Find where the given text appears and provide that cell's center as (X, Y) coordinate. 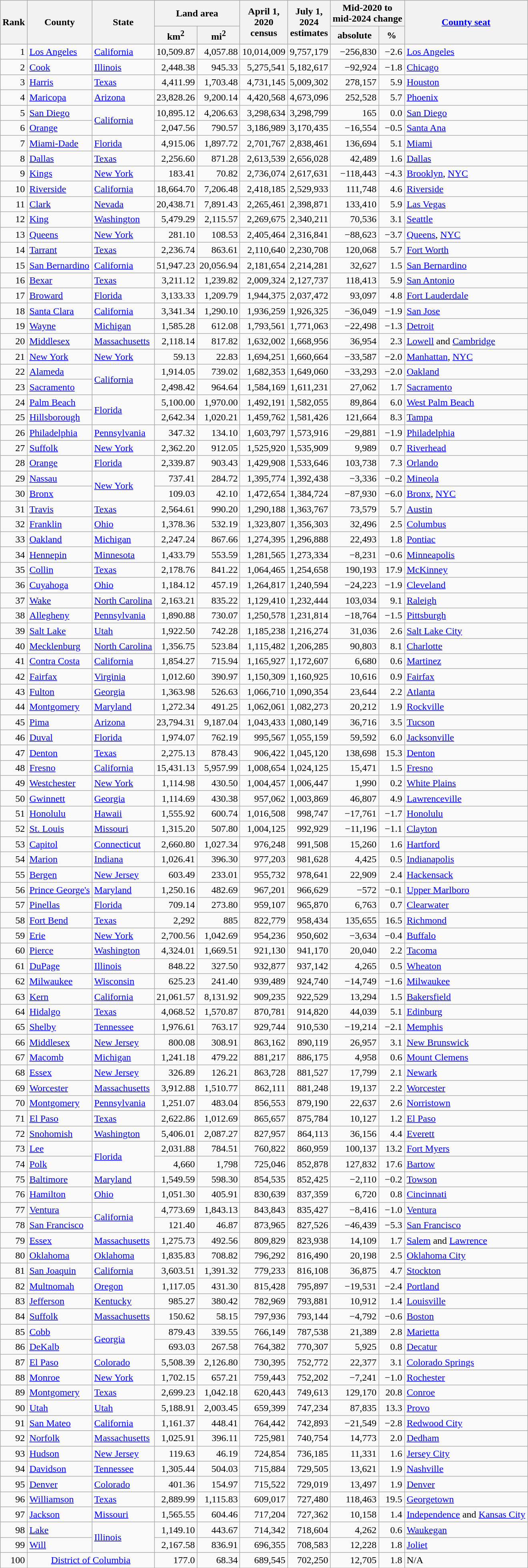
April 1,2020census (264, 22)
5,479.29 (176, 219)
1,114.69 (176, 798)
10,127 (354, 1118)
41 (14, 661)
14 (14, 250)
1,025.91 (176, 1438)
16.5 (392, 920)
90 (14, 1408)
150.62 (176, 1317)
396.11 (218, 1438)
1,976.61 (176, 1027)
111,748 (354, 189)
4,915.06 (176, 143)
862,111 (264, 1088)
20,056.94 (218, 265)
−1.1 (392, 829)
1,944,375 (264, 295)
483.04 (218, 1103)
118,413 (354, 280)
1,273,334 (309, 554)
37 (14, 600)
Houston (466, 82)
Fort Lauderdale (466, 295)
598.30 (218, 1179)
852,878 (309, 1164)
1,660,664 (309, 357)
Hawaii (123, 813)
Tarrant (60, 250)
Tampa (466, 418)
Columbus (466, 524)
267.58 (218, 1347)
657.21 (218, 1377)
696,355 (264, 1545)
Queens, NYC (466, 235)
Mid-2020 tomid-2024 change (367, 14)
Prince George's (60, 890)
2,181,654 (264, 265)
1,290,188 (264, 509)
Pima (60, 722)
836.91 (218, 1545)
2,163.21 (176, 600)
1,281,565 (264, 554)
957,062 (264, 798)
1,209.79 (218, 295)
Pittsburgh (466, 616)
Pinellas (60, 905)
Dedham (466, 1438)
Clearwater (466, 905)
443.67 (218, 1530)
52 (14, 829)
760,822 (264, 1149)
390.97 (218, 677)
2,009,324 (264, 280)
841.22 (218, 570)
26 (14, 433)
12,705 (354, 1560)
87 (14, 1362)
Macomb (60, 1057)
0.9 (392, 677)
Miami (466, 143)
1,115.83 (218, 1499)
−3.7 (392, 235)
1,433.79 (176, 554)
13,497 (354, 1484)
−46,439 (354, 1225)
2,642.34 (176, 418)
Collin (60, 570)
4.8 (392, 295)
−16,554 (354, 128)
Wayne (60, 326)
2,418,185 (264, 189)
mi2 (218, 35)
1,080,149 (309, 722)
Allegheny (60, 616)
848.22 (176, 966)
737.41 (176, 478)
63 (14, 996)
Hidalgo (60, 1012)
19,137 (354, 1088)
3 (14, 82)
8.1 (392, 646)
600.74 (218, 813)
941,170 (309, 951)
4,265 (354, 966)
34 (14, 554)
Nevada (123, 204)
Salem and Lawrence (466, 1240)
1,006,447 (309, 783)
San Jose (466, 311)
Erie (60, 936)
51,947.23 (176, 265)
Lee (60, 1149)
83 (14, 1301)
625.23 (176, 981)
1,914.05 (176, 372)
DuPage (60, 966)
17 (14, 295)
Memphis (466, 1027)
−2.6 (392, 52)
121.40 (176, 1225)
24 (14, 402)
985.27 (176, 1301)
22 (14, 372)
Nashville (466, 1469)
4,324.01 (176, 951)
Lowell and Cambridge (466, 341)
−92,924 (354, 67)
47 (14, 753)
725,981 (264, 1438)
15.3 (392, 753)
97 (14, 1514)
1,429,908 (264, 463)
1.2 (392, 1118)
67 (14, 1057)
Fort Worth (466, 250)
747,234 (309, 1408)
2,498.42 (176, 387)
906,422 (264, 753)
770,307 (309, 1347)
1,090,354 (309, 692)
Phoenix (466, 98)
752,202 (309, 1377)
727,480 (309, 1499)
763.17 (218, 1027)
875,784 (309, 1118)
939,489 (264, 981)
190,193 (354, 570)
1,240,594 (309, 585)
871.28 (218, 159)
1,603,797 (264, 433)
138,698 (354, 753)
1,172,607 (309, 661)
Raleigh (466, 600)
−2,110 (354, 1179)
759,443 (264, 1377)
827,526 (309, 1225)
55 (14, 875)
1,129,410 (264, 600)
4,420,568 (264, 98)
36 (14, 585)
2,247.24 (176, 539)
Williamson (60, 1499)
17.9 (392, 570)
856,553 (264, 1103)
1,114.98 (176, 783)
5,508.39 (176, 1362)
135,655 (354, 920)
87,835 (354, 1408)
603.49 (176, 875)
4,673,096 (309, 98)
929,744 (264, 1027)
2,236.74 (176, 250)
1,702.15 (176, 1377)
2,118.14 (176, 341)
717,204 (264, 1514)
764,382 (264, 1347)
West Palm Beach (466, 402)
Westchester (60, 783)
3,298,799 (309, 113)
18,664.70 (176, 189)
San Joaquin (60, 1271)
−2.1 (392, 1027)
796,292 (264, 1255)
27,062 (354, 387)
964.64 (218, 387)
1,272.34 (176, 707)
Indianapolis (466, 859)
3,912.88 (176, 1088)
San Mateo (60, 1423)
863,162 (264, 1042)
10,158 (354, 1514)
−256,830 (354, 52)
103,738 (354, 463)
38 (14, 616)
863.61 (218, 250)
118,463 (354, 1499)
817.82 (218, 341)
966,629 (309, 890)
5,957.99 (218, 768)
2.4 (392, 875)
1,251.07 (176, 1103)
103,034 (354, 600)
DeKalb (60, 1347)
689,545 (264, 1560)
1,549.59 (176, 1179)
Bergen (60, 875)
2.1 (392, 1073)
San Antonio (466, 280)
Seattle (466, 219)
Norristown (466, 1103)
15,260 (354, 844)
1,363.98 (176, 692)
76 (14, 1195)
−87,930 (354, 494)
Colorado Springs (466, 1362)
12 (14, 219)
909,235 (264, 996)
1,510.77 (218, 1088)
978,641 (309, 875)
Harris (60, 82)
57 (14, 905)
950,602 (309, 936)
1,305.44 (176, 1469)
Cook (60, 67)
154.97 (218, 1484)
Gwinnett (60, 798)
715,522 (264, 1484)
1,055,159 (309, 737)
837,359 (309, 1195)
431.30 (218, 1286)
4,425 (354, 859)
Broward (60, 295)
3,298,634 (264, 113)
23 (14, 387)
793,144 (309, 1317)
1,254,658 (309, 570)
−8,231 (354, 554)
854,535 (264, 1179)
−1.5 (392, 616)
23,828.26 (176, 98)
4,057.88 (218, 52)
165 (354, 113)
78 (14, 1225)
981,628 (309, 859)
53 (14, 844)
1,535,909 (309, 448)
715.94 (218, 661)
109.03 (176, 494)
Clark (60, 204)
1,922.50 (176, 631)
1,611,231 (309, 387)
1,241.18 (176, 1057)
609,017 (264, 1499)
843,843 (264, 1210)
−19,214 (354, 1027)
absolute (354, 35)
Fort Bend (60, 920)
1,027.34 (218, 844)
612.08 (218, 326)
865,657 (264, 1118)
−118,443 (354, 174)
92 (14, 1438)
4.6 (392, 189)
32 (14, 524)
Jacksonville (466, 737)
King (60, 219)
−14,749 (354, 981)
2,660.80 (176, 844)
Oklahoma City (466, 1255)
1 (14, 52)
96 (14, 1499)
241.40 (218, 981)
1,160,925 (309, 677)
73 (14, 1149)
1,581,426 (309, 418)
1,004,457 (264, 783)
−572 (354, 890)
742,893 (309, 1423)
1,565.55 (176, 1514)
3,186,989 (264, 128)
797,936 (264, 1317)
863,728 (264, 1073)
43 (14, 692)
1,020.21 (218, 418)
127,832 (354, 1164)
532.19 (218, 524)
1,555.92 (176, 813)
852,425 (309, 1179)
Wheaton (466, 966)
Kings (60, 174)
9.1 (392, 600)
504.03 (218, 1469)
2,838,461 (309, 143)
Orlando (466, 463)
15 (14, 265)
1,008,654 (264, 768)
Santa Ana (466, 128)
7,891.43 (218, 204)
−33,587 (354, 357)
1,016,508 (264, 813)
903.43 (218, 463)
Minneapolis (466, 554)
−29,881 (354, 433)
881,217 (264, 1057)
1,042.18 (218, 1393)
620,443 (264, 1393)
85 (14, 1332)
59,592 (354, 737)
881,248 (309, 1088)
1,936,259 (264, 311)
State (123, 22)
3.5 (392, 722)
1,323,807 (264, 524)
1,024,125 (309, 768)
822,779 (264, 920)
Redwood City (466, 1423)
693.03 (176, 1347)
136,694 (354, 143)
2,405,464 (264, 235)
1,384,724 (309, 494)
2,700.56 (176, 936)
Decatur (466, 1347)
Virginia (123, 677)
1,668,956 (309, 341)
8,131.92 (218, 996)
16 (14, 280)
998,747 (309, 813)
10,014,009 (264, 52)
1,275.73 (176, 1240)
13.2 (392, 1149)
1,185,238 (264, 631)
9,989 (354, 448)
Maricopa (60, 98)
−2.4 (392, 1286)
21 (14, 357)
1,064,465 (264, 570)
1,150,309 (264, 677)
1,970.00 (218, 402)
278,157 (354, 82)
1,115,482 (264, 646)
823,938 (309, 1240)
284.72 (218, 478)
2,529,933 (309, 189)
−8,416 (354, 1210)
81 (14, 1271)
177.0 (176, 1560)
26,957 (354, 1042)
Fulton (60, 692)
Marietta (466, 1332)
Hamilton (60, 1195)
68 (14, 1073)
955,732 (264, 875)
1,026.41 (176, 859)
100,137 (354, 1149)
4,958 (354, 1057)
Mineola (466, 478)
−4,792 (354, 1317)
−3,634 (354, 936)
Martinez (466, 661)
108.53 (218, 235)
2,178.76 (176, 570)
864,113 (309, 1134)
County seat (466, 22)
1,392,438 (309, 478)
3,133.33 (176, 295)
553.59 (218, 554)
23,644 (354, 692)
119.63 (176, 1454)
1,835.83 (176, 1255)
958,434 (309, 920)
73,579 (354, 509)
July 1,2024estimates (309, 22)
Minnesota (123, 554)
Rochester (466, 1377)
1,582,055 (309, 402)
17.6 (392, 1164)
922,529 (309, 996)
133,410 (354, 204)
766,149 (264, 1332)
793,881 (309, 1301)
Bartow (466, 1164)
−0.5 (392, 128)
1,472,654 (264, 494)
Waukegan (466, 1530)
739.02 (218, 372)
Alameda (60, 372)
937,142 (309, 966)
835,427 (309, 1210)
70 (14, 1103)
2,256.60 (176, 159)
−7,241 (354, 1377)
94 (14, 1469)
25 (14, 418)
4,206.63 (218, 113)
448.41 (218, 1423)
10,895.12 (176, 113)
991,508 (309, 844)
762.19 (218, 737)
72 (14, 1134)
2,003.45 (218, 1408)
1,694,251 (264, 357)
790.57 (218, 128)
Cuyahoga (60, 585)
727,362 (309, 1514)
86 (14, 1347)
Norfolk (60, 1438)
21,389 (354, 1332)
860,959 (309, 1149)
32,627 (354, 265)
604.46 (218, 1514)
2.0 (392, 1438)
233.01 (218, 875)
878.43 (218, 753)
−1.7 (392, 813)
9,187.04 (218, 722)
1,798 (218, 1164)
Chicago (466, 67)
70.82 (218, 174)
Detroit (466, 326)
910,530 (309, 1027)
Georgetown (466, 1499)
Manhattan, NYC (466, 357)
749,613 (309, 1393)
932,877 (264, 966)
2,316,841 (309, 235)
Tucson (466, 722)
31 (14, 509)
1,771,063 (309, 326)
2,269,675 (264, 219)
3,211.12 (176, 280)
Mecklenburg (60, 646)
1,051.30 (176, 1195)
870,781 (264, 1012)
740,754 (309, 1438)
6,720 (354, 1195)
1,250.16 (176, 890)
2,889.99 (176, 1499)
33 (14, 539)
80 (14, 1255)
Provo (466, 1408)
−0.1 (392, 890)
50 (14, 798)
2,275.13 (176, 753)
11,331 (354, 1454)
308.91 (218, 1042)
659,399 (264, 1408)
10,616 (354, 677)
74 (14, 1164)
Capitol (60, 844)
3,603.51 (176, 1271)
Pontiac (466, 539)
1,682,353 (264, 372)
764,442 (264, 1423)
Buffalo (466, 936)
Duval (60, 737)
36,954 (354, 341)
−2.8 (392, 1423)
42.10 (218, 494)
339.55 (218, 1332)
1,043,433 (264, 722)
Salt Lake City (466, 631)
−17,761 (354, 813)
Travis (60, 509)
Salt Lake (60, 631)
702,250 (309, 1560)
54 (14, 859)
2,656,028 (309, 159)
5,925 (354, 1347)
Kentucky (123, 1301)
2,701,767 (264, 143)
724,854 (264, 1454)
Polk (60, 1164)
1,897.72 (218, 143)
5,406.01 (176, 1134)
1,356,303 (309, 524)
725,046 (264, 1164)
830,639 (264, 1195)
Edinburg (466, 1012)
5,100.00 (176, 402)
−88,623 (354, 235)
2,339.87 (176, 463)
1,584,169 (264, 387)
1,232,444 (309, 600)
396.30 (218, 859)
County (60, 22)
−5.3 (392, 1225)
Cleveland (466, 585)
51 (14, 813)
5,275,541 (264, 67)
867.66 (218, 539)
12,228 (354, 1545)
McKinney (466, 570)
120,068 (354, 250)
4.7 (392, 1271)
2.3 (392, 341)
Joliet (466, 1545)
430.50 (218, 783)
795,897 (309, 1286)
75 (14, 1179)
914,820 (309, 1012)
4,731,145 (264, 82)
71 (14, 1118)
730.07 (218, 616)
0.2 (392, 783)
1,012.69 (218, 1118)
816,490 (309, 1255)
Wake (60, 600)
5,009,302 (309, 82)
730,395 (264, 1362)
Marion (60, 859)
19.5 (392, 1499)
48 (14, 768)
507.80 (218, 829)
Brooklyn, NYC (466, 174)
752,772 (309, 1362)
46 (14, 737)
945.33 (218, 67)
885 (218, 920)
1,974.07 (176, 737)
Oregon (123, 1286)
2,265,461 (264, 204)
−36,049 (354, 311)
36,156 (354, 1134)
782,969 (264, 1301)
2,736,074 (264, 174)
252,528 (354, 98)
4.9 (392, 798)
1,926,325 (309, 311)
1,854.27 (176, 661)
Independence and Kansas City (466, 1514)
−18,764 (354, 616)
1,296,888 (309, 539)
13,621 (354, 1469)
−1.3 (392, 326)
886,175 (309, 1057)
22,377 (354, 1362)
Conroe (466, 1393)
40 (14, 646)
1,149.10 (176, 1530)
281.10 (176, 235)
815,428 (264, 1286)
Hillsborough (60, 418)
84 (14, 1317)
1,570.87 (218, 1012)
Rank (14, 22)
129,170 (354, 1393)
2,031.88 (176, 1149)
1,290.10 (218, 311)
62 (14, 981)
82 (14, 1286)
4,773.69 (176, 1210)
879.43 (176, 1332)
32,496 (354, 524)
20,198 (354, 1255)
68.34 (218, 1560)
−6.0 (392, 494)
64 (14, 1012)
779,233 (264, 1271)
20,212 (354, 707)
Queens (60, 235)
46,807 (354, 798)
2,087.27 (218, 1134)
km2 (176, 35)
18 (14, 311)
14,773 (354, 1438)
20,438.71 (176, 204)
Snohomish (60, 1134)
2,110,640 (264, 250)
22,493 (354, 539)
2,362.20 (176, 448)
5,188.91 (176, 1408)
1,274,395 (264, 539)
Everett (466, 1134)
1,003,869 (309, 798)
District of Columbia (91, 1560)
−1.6 (392, 981)
9,200.14 (218, 98)
13,294 (354, 996)
Palm Beach (60, 402)
2,037,472 (309, 295)
4,262 (354, 1530)
13.3 (392, 1408)
708,583 (309, 1545)
977,203 (264, 859)
23,794.31 (176, 722)
61 (14, 966)
77 (14, 1210)
69 (14, 1088)
2.8 (392, 1332)
36,716 (354, 722)
Shelby (60, 1027)
708.82 (218, 1255)
1,231,814 (309, 616)
Las Vegas (466, 204)
1,990 (354, 783)
59 (14, 936)
4,660 (176, 1164)
Louisville (466, 1301)
4.4 (392, 1134)
−11,196 (354, 829)
1,573,916 (309, 433)
784.51 (218, 1149)
Hackensack (466, 875)
60 (14, 951)
881,527 (309, 1073)
Land area (197, 14)
91 (14, 1423)
121,664 (354, 418)
Davidson (60, 1469)
7.3 (392, 463)
2,126.80 (218, 1362)
1,184.12 (176, 585)
Upper Marlboro (466, 890)
Lake (60, 1530)
−19,531 (354, 1286)
1,356.75 (176, 646)
Jefferson (60, 1301)
19 (14, 326)
2,617,631 (309, 174)
44 (14, 707)
58.15 (218, 1317)
22,637 (354, 1103)
27 (14, 448)
3,170,435 (309, 128)
718,604 (309, 1530)
2,699.23 (176, 1393)
729,505 (309, 1469)
2,613,539 (264, 159)
482.69 (218, 890)
−33,293 (354, 372)
273.80 (218, 905)
Cobb (60, 1332)
2,167.58 (176, 1545)
1,395,774 (264, 478)
89 (14, 1393)
4,068.52 (176, 1012)
Jackson (60, 1514)
6,680 (354, 661)
Richmond (466, 920)
2,230,708 (309, 250)
88 (14, 1377)
992,929 (309, 829)
Bexar (60, 280)
70,536 (354, 219)
5 (14, 113)
134.10 (218, 433)
3,341.34 (176, 311)
98 (14, 1530)
816,108 (309, 1271)
183.41 (176, 174)
99 (14, 1545)
965,870 (309, 905)
1,082,273 (309, 707)
4 (14, 98)
1,703.48 (218, 82)
22.83 (218, 357)
1,632,002 (264, 341)
−21,549 (354, 1423)
Nassau (60, 478)
46.19 (218, 1454)
995,567 (264, 737)
526.63 (218, 692)
890,119 (309, 1042)
827,957 (264, 1134)
28 (14, 463)
79 (14, 1240)
29 (14, 478)
Stockton (466, 1271)
1,492,191 (264, 402)
Wisconsin (123, 981)
44,039 (354, 1012)
−3,336 (354, 478)
1,004,125 (264, 829)
N/A (466, 1560)
7 (14, 143)
1,459,762 (264, 418)
1,239.82 (218, 280)
729,019 (309, 1484)
36,875 (354, 1271)
457.19 (218, 585)
Towson (466, 1179)
4,411.99 (176, 82)
1,649,060 (309, 372)
Contra Costa (60, 661)
2,047.56 (176, 128)
Bronx, NYC (466, 494)
Bakersfield (466, 996)
Miami-Dade (60, 143)
13 (14, 235)
1,117.05 (176, 1286)
Mount Clemens (466, 1057)
66 (14, 1042)
Monroe (60, 1377)
42 (14, 677)
742.28 (218, 631)
−24,223 (354, 585)
8 (14, 159)
31,036 (354, 631)
St. Louis (60, 829)
1,264,817 (264, 585)
22,909 (354, 875)
14,109 (354, 1240)
45 (14, 722)
835.22 (218, 600)
Clayton (466, 829)
736,185 (309, 1454)
1,525,920 (264, 448)
2,448.38 (176, 67)
42,489 (354, 159)
17,799 (354, 1073)
39 (14, 631)
Atlanta (466, 692)
1,042.69 (218, 936)
1,669.51 (218, 951)
1,793,561 (264, 326)
1,843.13 (218, 1210)
709.14 (176, 905)
1,062,061 (264, 707)
20.8 (392, 1393)
Tacoma (466, 951)
5,182,617 (309, 67)
967,201 (264, 890)
Pierce (60, 951)
30 (14, 494)
1,250,578 (264, 616)
800.08 (176, 1042)
White Plains (466, 783)
−0.4 (392, 936)
1,165,927 (264, 661)
Santa Clara (60, 311)
6 (14, 128)
523.84 (218, 646)
954,236 (264, 936)
Connecticut (123, 844)
714,342 (264, 1530)
912.05 (218, 448)
56 (14, 890)
93 (14, 1454)
479.22 (218, 1057)
Hennepin (60, 554)
380.42 (218, 1301)
1,066,710 (264, 692)
1,391.32 (218, 1271)
89,864 (354, 402)
8.3 (392, 418)
1,161.37 (176, 1423)
873,965 (264, 1225)
15,471 (354, 768)
Rockville (466, 707)
59.13 (176, 357)
New Brunswick (466, 1042)
809,829 (264, 1240)
9 (14, 174)
10,912 (354, 1301)
−22,498 (354, 326)
2,340,211 (309, 219)
Lawrenceville (466, 798)
20 (14, 341)
1,045,120 (309, 753)
921,130 (264, 951)
Austin (466, 509)
Charlotte (466, 646)
492.56 (218, 1240)
Boston (466, 1317)
2,622.86 (176, 1118)
1,216,274 (309, 631)
1,585.28 (176, 326)
11 (14, 204)
Will (60, 1545)
1,363,767 (309, 509)
35 (14, 570)
Indiana (123, 859)
−4.3 (392, 174)
Fort Myers (466, 1149)
405.91 (218, 1195)
715,884 (264, 1469)
Baltimore (60, 1179)
Hartford (466, 844)
Riverhead (466, 448)
21,061.57 (176, 996)
46.87 (218, 1225)
0.0 (392, 113)
Newark (466, 1073)
Kern (60, 996)
58 (14, 920)
2 (14, 67)
2,115.57 (218, 219)
% (392, 35)
326.89 (176, 1073)
430.38 (218, 798)
2,398,871 (309, 204)
491.25 (218, 707)
879,190 (309, 1103)
990.20 (218, 509)
10 (14, 189)
15,431.13 (176, 768)
976,248 (264, 844)
65 (14, 1027)
100 (14, 1560)
Franklin (60, 524)
20,040 (354, 951)
2,127,737 (309, 280)
1,890.88 (176, 616)
Multnomah (60, 1286)
327.50 (218, 966)
1,315.20 (176, 829)
93,097 (354, 295)
2,292 (176, 920)
−1.8 (392, 67)
7,206.48 (218, 189)
9,757,179 (309, 52)
401.36 (176, 1484)
959,107 (264, 905)
2,214,281 (309, 265)
Bronx (60, 494)
924,740 (309, 981)
10,509.87 (176, 52)
95 (14, 1484)
1,378.36 (176, 524)
Jersey City (466, 1454)
787,538 (309, 1332)
Hudson (60, 1454)
1,012.60 (176, 677)
6,763 (354, 905)
1,533,646 (309, 463)
90,803 (354, 646)
1,206,285 (309, 646)
49 (14, 783)
Portland (466, 1286)
126.21 (218, 1073)
347.32 (176, 433)
Cincinnati (466, 1195)
2,564.61 (176, 509)
